Return (X, Y) of the center of cell containing provided text 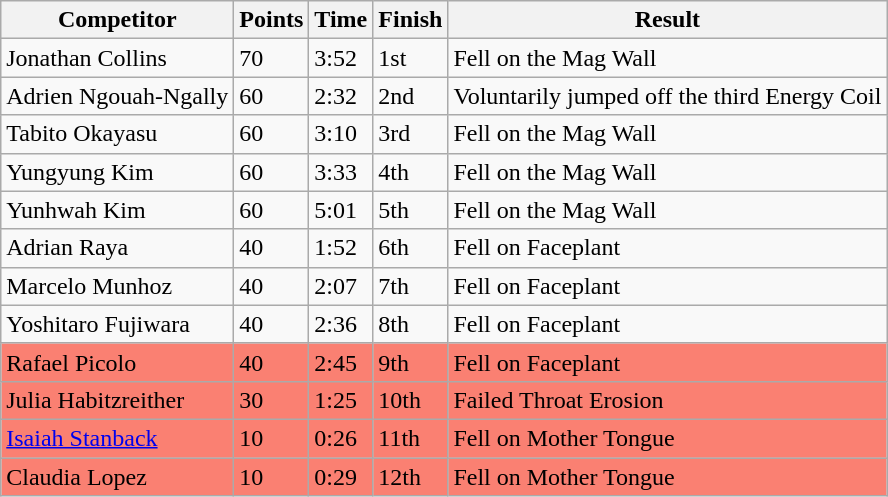
4th (410, 172)
Jonathan Collins (118, 58)
Rafael Picolo (118, 362)
1:25 (341, 400)
Competitor (118, 20)
2:32 (341, 96)
30 (272, 400)
1:52 (341, 248)
3rd (410, 134)
Adrian Raya (118, 248)
Voluntarily jumped off the third Energy Coil (668, 96)
Result (668, 20)
2nd (410, 96)
8th (410, 324)
5th (410, 210)
Isaiah Stanback (118, 438)
Failed Throat Erosion (668, 400)
0:29 (341, 477)
Claudia Lopez (118, 477)
1st (410, 58)
3:33 (341, 172)
Yoshitaro Fujiwara (118, 324)
0:26 (341, 438)
12th (410, 477)
Marcelo Munhoz (118, 286)
Julia Habitzreither (118, 400)
Yunhwah Kim (118, 210)
Finish (410, 20)
Tabito Okayasu (118, 134)
6th (410, 248)
3:10 (341, 134)
10th (410, 400)
11th (410, 438)
5:01 (341, 210)
2:36 (341, 324)
9th (410, 362)
7th (410, 286)
3:52 (341, 58)
2:07 (341, 286)
Time (341, 20)
Adrien Ngouah-Ngally (118, 96)
70 (272, 58)
Yungyung Kim (118, 172)
Points (272, 20)
2:45 (341, 362)
